Detect which cell encompasses the target text, then output its [X, Y] center coordinate. 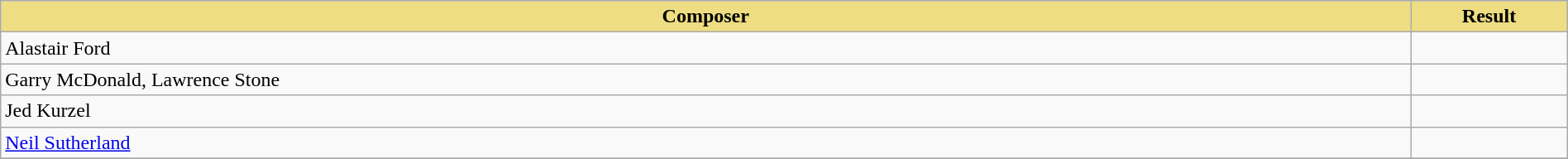
Jed Kurzel [706, 111]
Result [1489, 17]
Garry McDonald, Lawrence Stone [706, 79]
Neil Sutherland [706, 142]
Composer [706, 17]
Alastair Ford [706, 48]
